Return the [x, y] coordinate for the center point of the cell that contains the specified text.  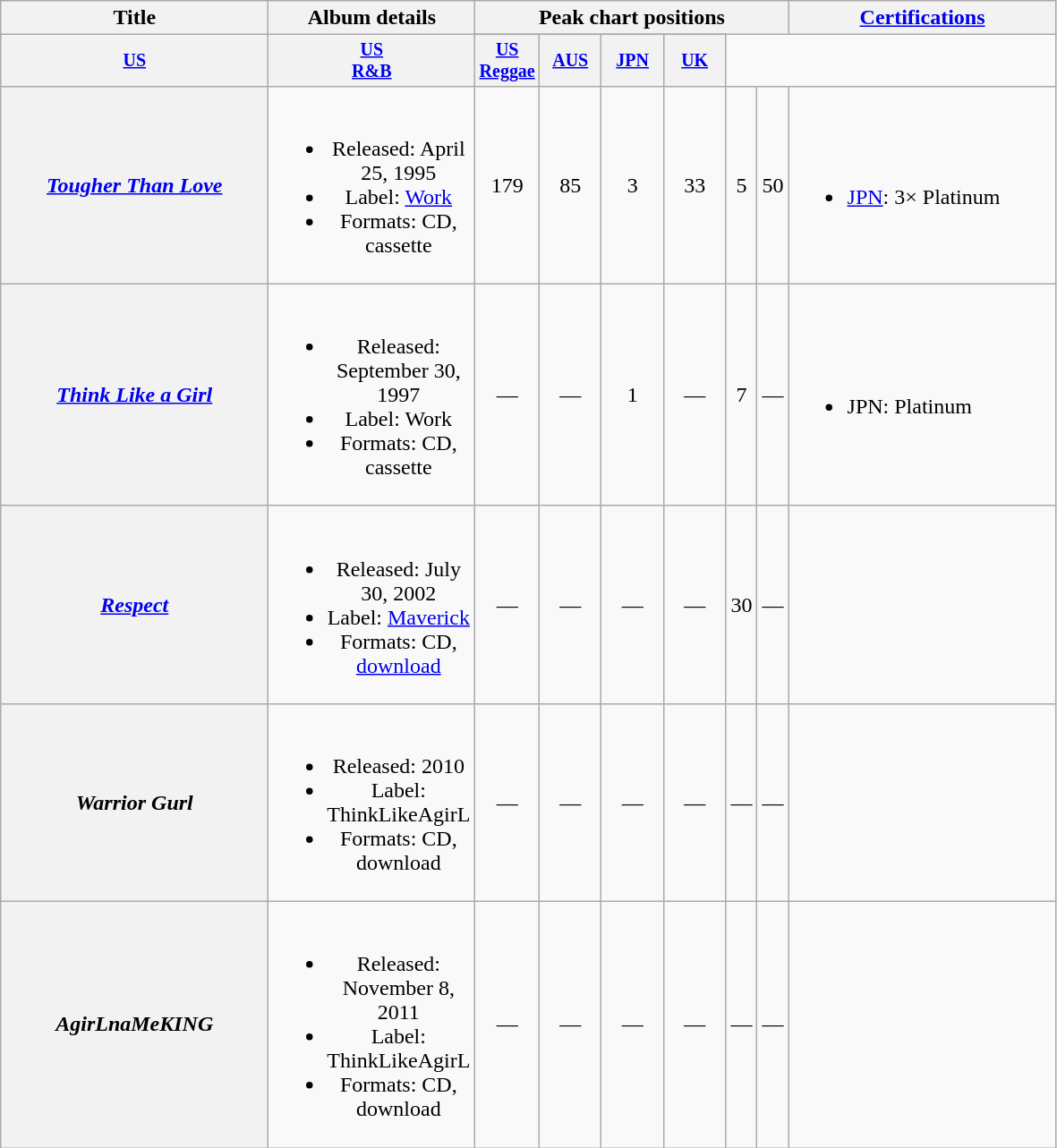
USReggae [507, 61]
3 [632, 184]
Released: 2010Label: ThinkLikeAgirLFormats: CD, download [372, 802]
Think Like a Girl [134, 395]
179 [507, 184]
Released: July 30, 2002Label: MaverickFormats: CD, download [372, 605]
Released: April 25, 1995Label: WorkFormats: CD, cassette [372, 184]
AgirLnaMeKING [134, 1025]
Warrior Gurl [134, 802]
JPN [632, 61]
Released: November 8, 2011Label: ThinkLikeAgirLFormats: CD, download [372, 1025]
Released: September 30, 1997Label: WorkFormats: CD, cassette [372, 395]
Peak chart positions [632, 18]
1 [632, 395]
US [134, 61]
Tougher Than Love [134, 184]
USR&B [372, 61]
Certifications [922, 18]
50 [773, 184]
7 [741, 395]
JPN: Platinum [922, 395]
85 [569, 184]
Respect [134, 605]
Album details [372, 18]
UK [695, 61]
Title [134, 18]
AUS [569, 61]
33 [695, 184]
JPN: 3× Platinum [922, 184]
5 [741, 184]
30 [741, 605]
